Determine the [x, y] coordinate at the center of the cell enclosing the given text.  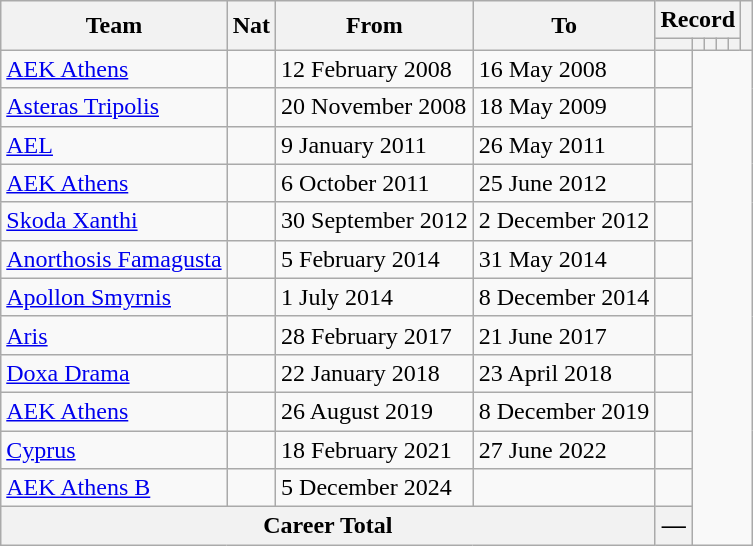
— [674, 526]
31 May 2014 [564, 259]
Doxa Drama [114, 373]
12 February 2008 [375, 69]
1 July 2014 [375, 297]
30 September 2012 [375, 221]
21 June 2017 [564, 335]
20 November 2008 [375, 107]
5 December 2024 [375, 488]
Asteras Tripolis [114, 107]
8 December 2019 [564, 411]
9 January 2011 [375, 145]
27 June 2022 [564, 449]
Apollon Smyrnis [114, 297]
2 December 2012 [564, 221]
Nat [251, 26]
From [375, 26]
25 June 2012 [564, 183]
26 August 2019 [375, 411]
Aris [114, 335]
18 May 2009 [564, 107]
Anorthosis Famagusta [114, 259]
Skoda Xanthi [114, 221]
28 February 2017 [375, 335]
22 January 2018 [375, 373]
To [564, 26]
18 February 2021 [375, 449]
Career Total [328, 526]
Team [114, 26]
Cyprus [114, 449]
26 May 2011 [564, 145]
AEK Athens B [114, 488]
16 May 2008 [564, 69]
6 October 2011 [375, 183]
AEL [114, 145]
8 December 2014 [564, 297]
23 April 2018 [564, 373]
Record [698, 20]
5 February 2014 [375, 259]
